Detect which cell encompasses the target text, then output its [x, y] center coordinate. 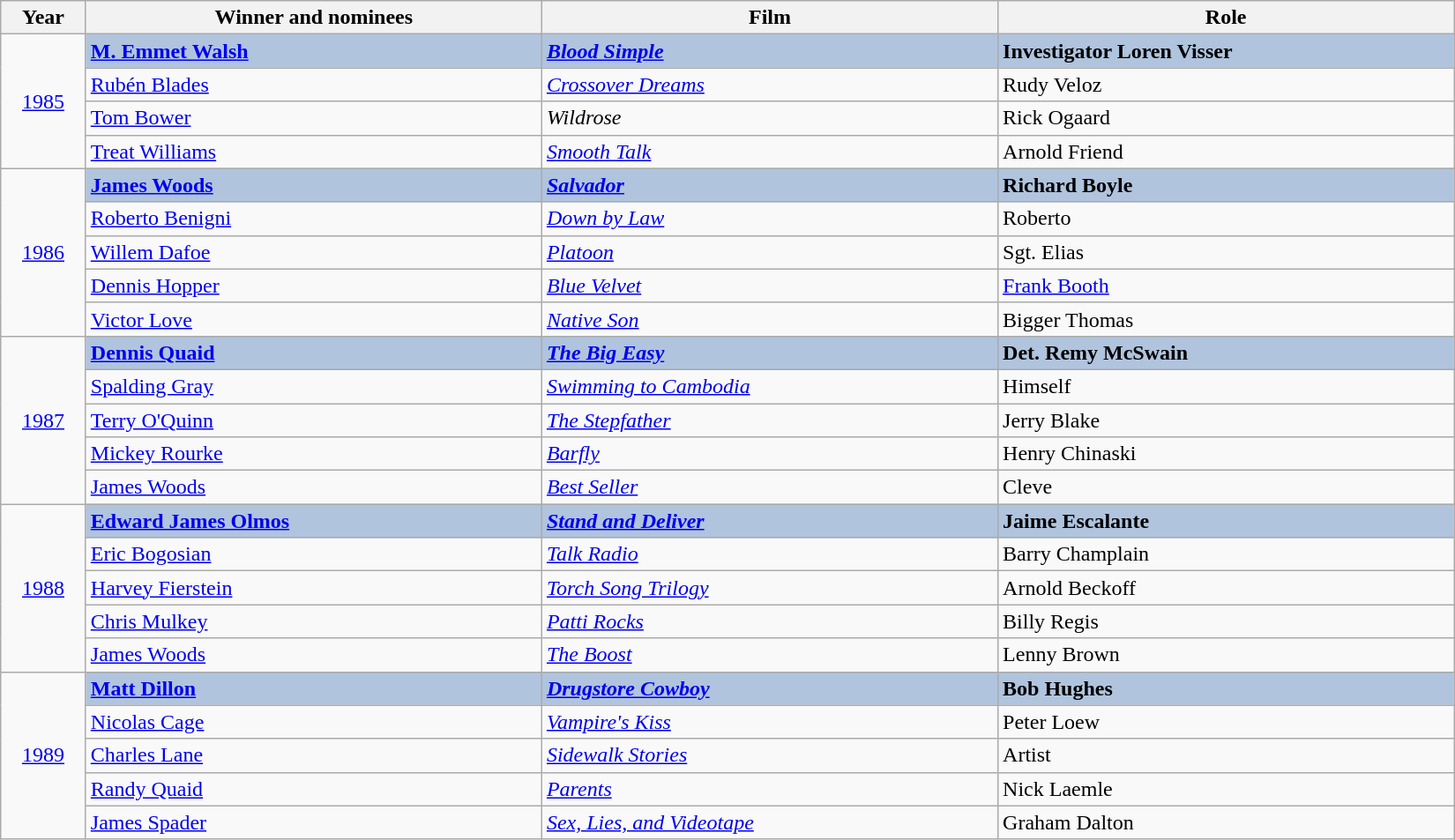
Role [1226, 18]
Det. Remy McSwain [1226, 353]
The Boost [769, 655]
Lenny Brown [1226, 655]
Terry O'Quinn [314, 420]
Treat Williams [314, 152]
Graham Dalton [1226, 822]
Mickey Rourke [314, 454]
Sidewalk Stories [769, 755]
M. Emmet Walsh [314, 51]
Willem Dafoe [314, 252]
Vampire's Kiss [769, 722]
Jaime Escalante [1226, 521]
Arnold Beckoff [1226, 588]
Dennis Hopper [314, 286]
Investigator Loren Visser [1226, 51]
Wildrose [769, 118]
Patti Rocks [769, 621]
Native Son [769, 319]
James Spader [314, 822]
Cleve [1226, 487]
1986 [44, 252]
Billy Regis [1226, 621]
Peter Loew [1226, 722]
Platoon [769, 252]
Barry Champlain [1226, 554]
Blue Velvet [769, 286]
Bob Hughes [1226, 688]
Jerry Blake [1226, 420]
Drugstore Cowboy [769, 688]
Matt Dillon [314, 688]
Sgt. Elias [1226, 252]
Randy Quaid [314, 789]
Rudy Veloz [1226, 85]
Henry Chinaski [1226, 454]
Roberto [1226, 219]
Rubén Blades [314, 85]
Talk Radio [769, 554]
Stand and Deliver [769, 521]
Smooth Talk [769, 152]
1985 [44, 101]
Down by Law [769, 219]
Swimming to Cambodia [769, 386]
Torch Song Trilogy [769, 588]
Frank Booth [1226, 286]
1988 [44, 588]
Richard Boyle [1226, 185]
Artist [1226, 755]
Parents [769, 789]
Blood Simple [769, 51]
Sex, Lies, and Videotape [769, 822]
Victor Love [314, 319]
Tom Bower [314, 118]
Roberto Benigni [314, 219]
Charles Lane [314, 755]
Edward James Olmos [314, 521]
1987 [44, 420]
The Stepfather [769, 420]
Rick Ogaard [1226, 118]
1989 [44, 755]
Year [44, 18]
Salvador [769, 185]
Nick Laemle [1226, 789]
Film [769, 18]
Best Seller [769, 487]
Nicolas Cage [314, 722]
Eric Bogosian [314, 554]
Spalding Gray [314, 386]
Chris Mulkey [314, 621]
Winner and nominees [314, 18]
Crossover Dreams [769, 85]
Bigger Thomas [1226, 319]
Barfly [769, 454]
Dennis Quaid [314, 353]
The Big Easy [769, 353]
Himself [1226, 386]
Harvey Fierstein [314, 588]
Arnold Friend [1226, 152]
